From the cell containing the given text, extract its center point as (X, Y) coordinate. 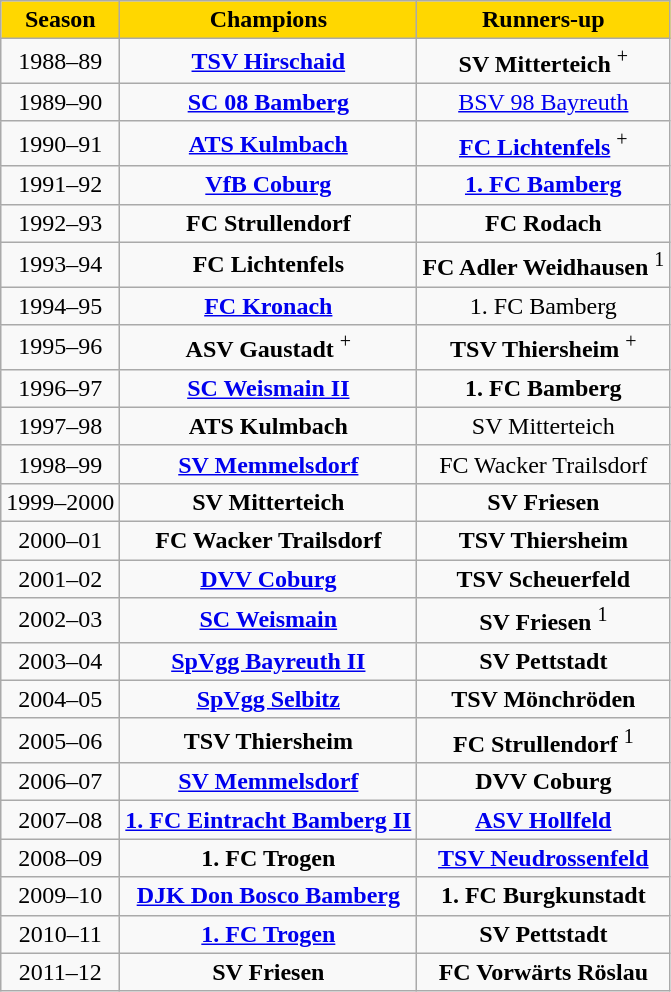
FC Rodach (544, 223)
TSV Neudrossenfeld (544, 858)
2003–04 (60, 661)
2004–05 (60, 699)
2008–09 (60, 858)
VfB Coburg (268, 185)
FC Strullendorf 1 (544, 740)
2010–11 (60, 934)
2006–07 (60, 782)
1991–92 (60, 185)
1. FC Burgkunstadt (544, 896)
SV Mitterteich + (544, 62)
2002–03 (60, 620)
1997–98 (60, 426)
ASV Gaustadt + (268, 348)
DJK Don Bosco Bamberg (268, 896)
SV Friesen 1 (544, 620)
2009–10 (60, 896)
1993–94 (60, 264)
Runners-up (544, 20)
2005–06 (60, 740)
FC Lichtenfels (268, 264)
1998–99 (60, 464)
1989–90 (60, 102)
1988–89 (60, 62)
FC Adler Weidhausen 1 (544, 264)
2011–12 (60, 972)
SC 08 Bamberg (268, 102)
FC Strullendorf (268, 223)
FC Vorwärts Röslau (544, 972)
TSV Mönchröden (544, 699)
FC Kronach (268, 306)
1. FC Eintracht Bamberg II (268, 820)
SpVgg Bayreuth II (268, 661)
1996–97 (60, 388)
Champions (268, 20)
1995–96 (60, 348)
TSV Thiersheim + (544, 348)
TSV Scheuerfeld (544, 579)
FC Lichtenfels + (544, 144)
SC Weismain II (268, 388)
2001–02 (60, 579)
TSV Hirschaid (268, 62)
Season (60, 20)
1992–93 (60, 223)
1999–2000 (60, 502)
2007–08 (60, 820)
SpVgg Selbitz (268, 699)
SC Weismain (268, 620)
1994–95 (60, 306)
1990–91 (60, 144)
2000–01 (60, 541)
BSV 98 Bayreuth (544, 102)
ASV Hollfeld (544, 820)
